Capture the cell that displays the provided text and extract its [X, Y] central coordinate. 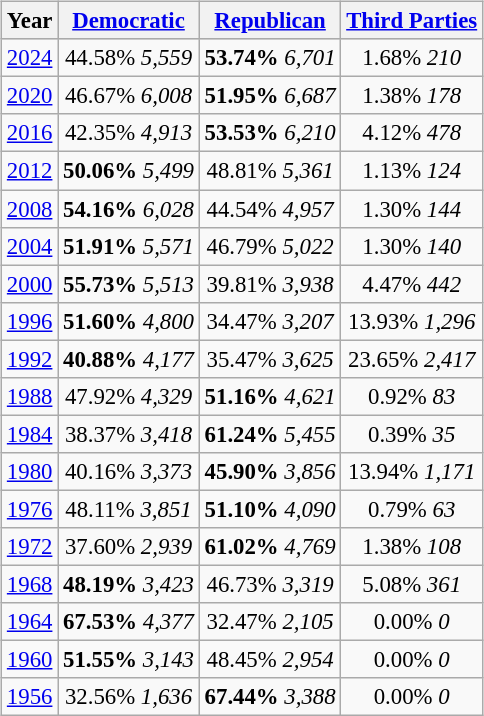
1956 [30, 697]
48.11% 3,851 [129, 509]
13.94% 1,171 [412, 472]
1980 [30, 472]
1.13% 124 [412, 171]
1984 [30, 434]
46.79% 5,022 [270, 246]
39.81% 3,938 [270, 284]
51.55% 3,143 [129, 660]
50.06% 5,499 [129, 171]
32.56% 1,636 [129, 697]
2024 [30, 58]
37.60% 2,939 [129, 547]
67.53% 4,377 [129, 622]
46.73% 3,319 [270, 584]
47.92% 4,329 [129, 396]
51.91% 5,571 [129, 246]
Third Parties [412, 21]
0.39% 35 [412, 434]
51.60% 4,800 [129, 321]
34.47% 3,207 [270, 321]
1972 [30, 547]
61.02% 4,769 [270, 547]
13.93% 1,296 [412, 321]
1.38% 178 [412, 96]
53.53% 6,210 [270, 133]
44.54% 4,957 [270, 209]
1.30% 144 [412, 209]
67.44% 3,388 [270, 697]
23.65% 2,417 [412, 359]
0.79% 63 [412, 509]
42.35% 4,913 [129, 133]
4.12% 478 [412, 133]
2016 [30, 133]
Democratic [129, 21]
1976 [30, 509]
1968 [30, 584]
Republican [270, 21]
2012 [30, 171]
0.92% 83 [412, 396]
54.16% 6,028 [129, 209]
Year [30, 21]
46.67% 6,008 [129, 96]
40.16% 3,373 [129, 472]
44.58% 5,559 [129, 58]
2004 [30, 246]
1996 [30, 321]
2020 [30, 96]
55.73% 5,513 [129, 284]
32.47% 2,105 [270, 622]
51.10% 4,090 [270, 509]
48.45% 2,954 [270, 660]
61.24% 5,455 [270, 434]
2000 [30, 284]
51.95% 6,687 [270, 96]
1988 [30, 396]
1964 [30, 622]
5.08% 361 [412, 584]
51.16% 4,621 [270, 396]
35.47% 3,625 [270, 359]
48.81% 5,361 [270, 171]
1960 [30, 660]
38.37% 3,418 [129, 434]
1.68% 210 [412, 58]
1.30% 140 [412, 246]
53.74% 6,701 [270, 58]
45.90% 3,856 [270, 472]
40.88% 4,177 [129, 359]
2008 [30, 209]
4.47% 442 [412, 284]
1.38% 108 [412, 547]
1992 [30, 359]
48.19% 3,423 [129, 584]
